From the cell containing the given text, extract its center point as [X, Y] coordinate. 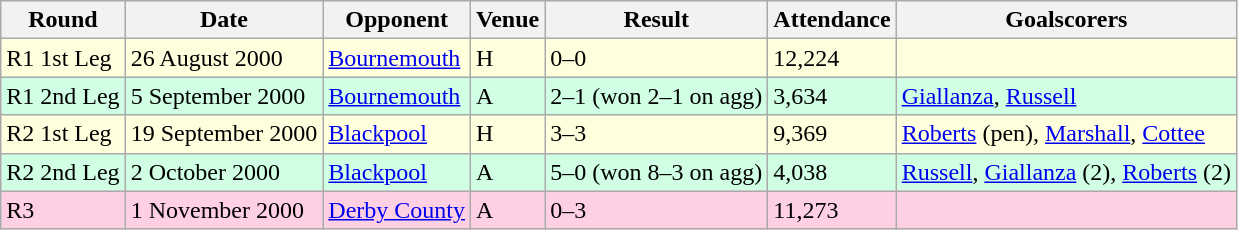
5 September 2000 [224, 96]
0–3 [656, 210]
R1 1st Leg [63, 58]
3,634 [832, 96]
Derby County [397, 210]
2 October 2000 [224, 172]
Giallanza, Russell [1066, 96]
9,369 [832, 134]
Venue [508, 20]
R3 [63, 210]
R2 2nd Leg [63, 172]
Opponent [397, 20]
Date [224, 20]
R2 1st Leg [63, 134]
Roberts (pen), Marshall, Cottee [1066, 134]
11,273 [832, 210]
3–3 [656, 134]
Goalscorers [1066, 20]
Result [656, 20]
12,224 [832, 58]
R1 2nd Leg [63, 96]
26 August 2000 [224, 58]
2–1 (won 2–1 on agg) [656, 96]
1 November 2000 [224, 210]
0–0 [656, 58]
Russell, Giallanza (2), Roberts (2) [1066, 172]
Round [63, 20]
19 September 2000 [224, 134]
4,038 [832, 172]
Attendance [832, 20]
5–0 (won 8–3 on agg) [656, 172]
